For the text-containing cell, return its midpoint in [X, Y] coordinate format. 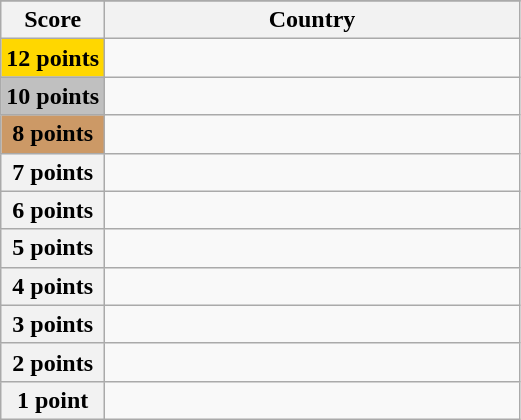
2 points [53, 362]
1 point [53, 400]
7 points [53, 172]
12 points [53, 58]
5 points [53, 248]
8 points [53, 134]
10 points [53, 96]
4 points [53, 286]
Score [53, 20]
3 points [53, 324]
6 points [53, 210]
Country [312, 20]
